Pinpoint the cell where the given text exists, returning its [x, y] midpoint coordinate. 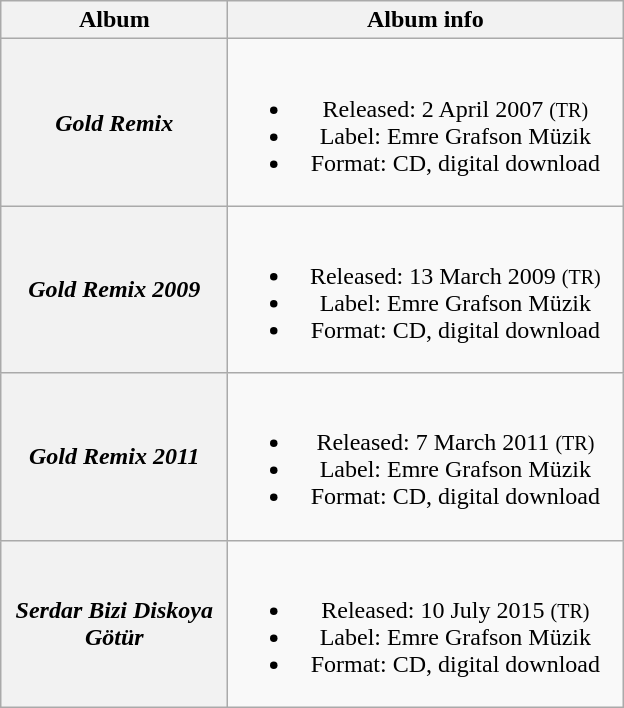
Gold Remix 2011 [114, 456]
Released: 10 July 2015 (TR)Label: Emre Grafson MüzikFormat: CD, digital download [426, 624]
Album [114, 20]
Released: 7 March 2011 (TR)Label: Emre Grafson MüzikFormat: CD, digital download [426, 456]
Released: 2 April 2007 (TR)Label: Emre Grafson MüzikFormat: CD, digital download [426, 122]
Serdar Bizi Diskoya Götür [114, 624]
Gold Remix 2009 [114, 290]
Released: 13 March 2009 (TR)Label: Emre Grafson MüzikFormat: CD, digital download [426, 290]
Album info [426, 20]
Gold Remix [114, 122]
